Locate the cell with the specified text and output its (X, Y) center coordinate. 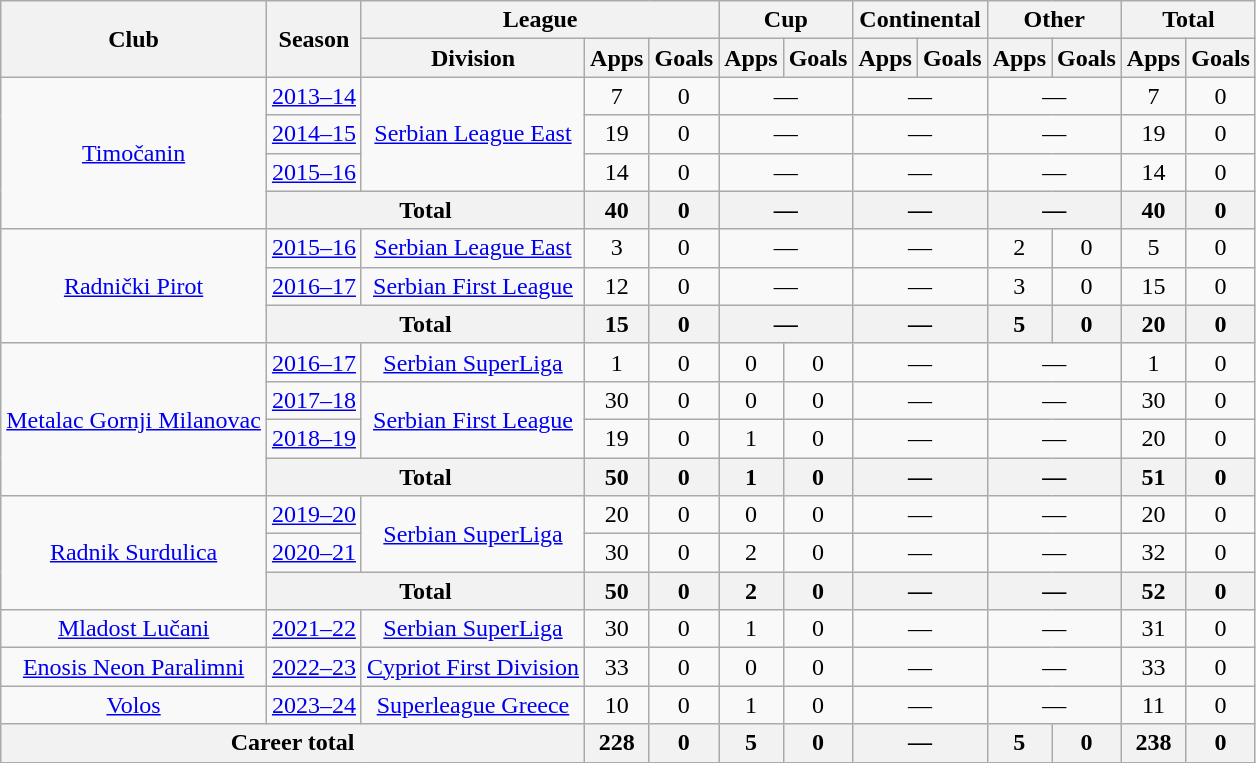
Club (134, 39)
12 (617, 286)
31 (1153, 629)
2017–18 (314, 400)
Volos (134, 705)
2018–19 (314, 438)
10 (617, 705)
2022–23 (314, 667)
238 (1153, 743)
51 (1153, 477)
Enosis Neon Paralimni (134, 667)
2021–22 (314, 629)
11 (1153, 705)
Metalac Gornji Milanovac (134, 419)
2014–15 (314, 134)
2013–14 (314, 96)
Career total (293, 743)
2020–21 (314, 553)
52 (1153, 591)
Other (1054, 20)
Timočanin (134, 153)
228 (617, 743)
League (540, 20)
Cup (786, 20)
Season (314, 39)
Division (472, 58)
Mladost Lučani (134, 629)
Radnik Surdulica (134, 553)
Superleague Greece (472, 705)
Cypriot First Division (472, 667)
Radnički Pirot (134, 286)
Continental (920, 20)
32 (1153, 553)
2019–20 (314, 515)
2023–24 (314, 705)
